Provide the [X, Y] coordinate of the cell's center where the given text is located.  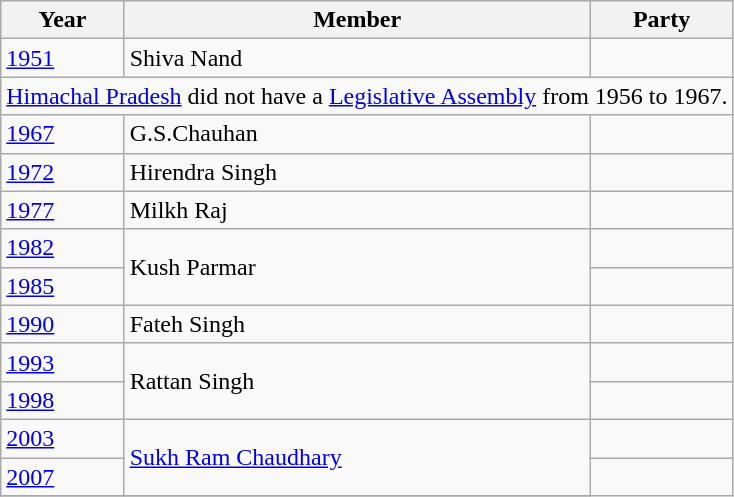
1982 [62, 248]
Sukh Ram Chaudhary [357, 457]
Kush Parmar [357, 267]
Shiva Nand [357, 58]
1977 [62, 210]
1990 [62, 324]
1993 [62, 362]
1967 [62, 134]
Himachal Pradesh did not have a Legislative Assembly from 1956 to 1967. [367, 96]
Milkh Raj [357, 210]
Hirendra Singh [357, 172]
G.S.Chauhan [357, 134]
2007 [62, 477]
Fateh Singh [357, 324]
1972 [62, 172]
Rattan Singh [357, 381]
1951 [62, 58]
Year [62, 20]
1985 [62, 286]
Member [357, 20]
2003 [62, 438]
Party [662, 20]
1998 [62, 400]
